Detect which cell encompasses the target text, then output its [x, y] center coordinate. 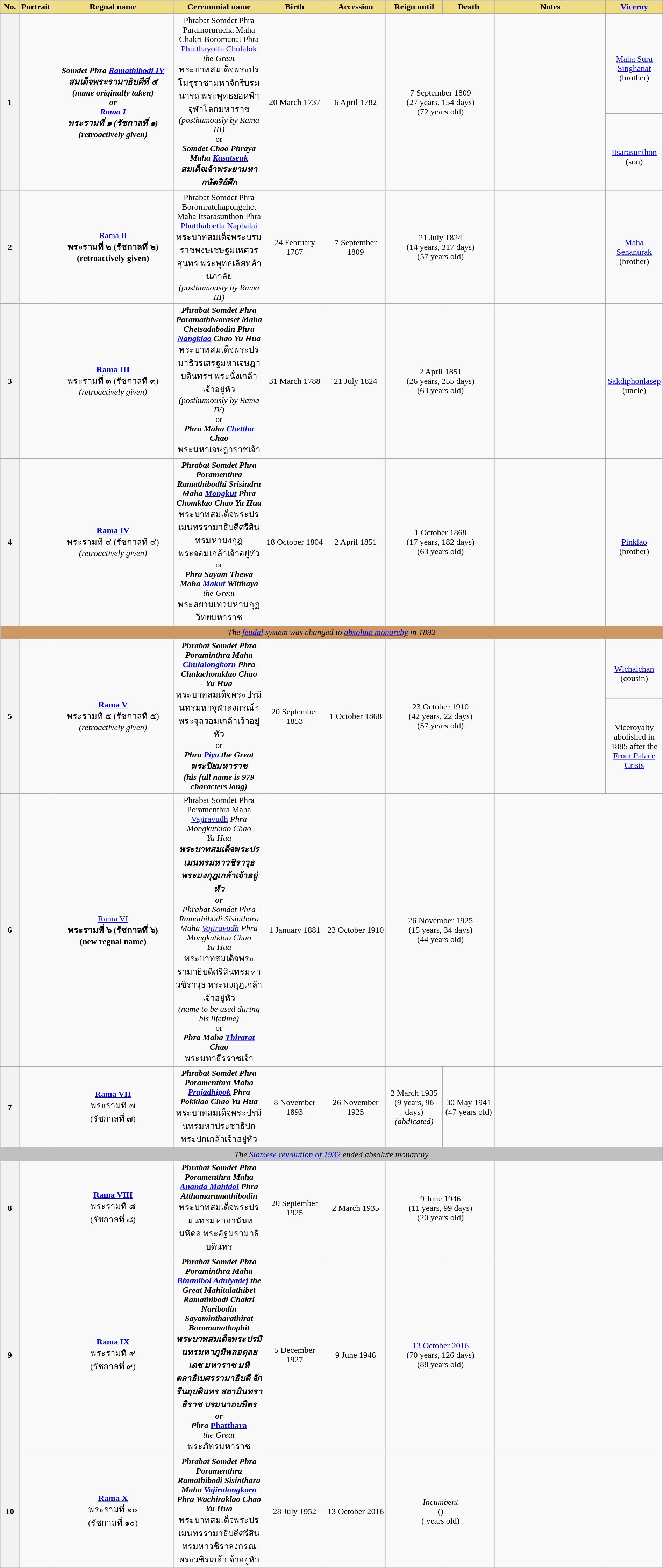
3 [10, 381]
7 [10, 1107]
The Siamese revolution of 1932 ended absolute monarchy [331, 1154]
Pinklao(brother) [634, 542]
20 September 1853 [294, 716]
Phrabat Somdet Phra Poramenthra Maha Prajadhipok Phra Pokklao Chao Yu Huaพระบาทสมเด็จพระปรมินทรมหาประชาธิปก พระปกเกล้าเจ้าอยู่หัว [219, 1107]
Notes [550, 7]
23 October 1910(42 years, 22 days)(57 years old) [441, 716]
2 March 1935 [356, 1208]
23 October 1910 [356, 930]
Birth [294, 7]
Wichaichan(cousin) [634, 669]
9 June 1946 [356, 1355]
Rama IVพระรามที่ ๔ (รัชกาลที่ ๔)(retroactively given) [113, 542]
Rama IXพระรามที่ ๙(รัชกาลที่ ๙) [113, 1355]
No. [10, 7]
8 November 1893 [294, 1107]
1 January 1881 [294, 930]
Rama Xพระรามที่ ๑๐(รัชกาลที่ ๑๐) [113, 1511]
6 [10, 930]
28 July 1952 [294, 1511]
2 March 1935(9 years, 96 days)(abdicated) [414, 1107]
Rama IIพระรามที่ ๒ (รัชกาลที่ ๒)(retroactively given) [113, 247]
9 [10, 1355]
Itsarasunthon(son) [634, 152]
13 October 2016 [356, 1511]
6 April 1782 [356, 102]
18 October 1804 [294, 542]
30 May 1941(47 years old) [469, 1107]
20 September 1925 [294, 1208]
Rama VIIพระรามที่ ๗(รัชกาลที่ ๗) [113, 1107]
Somdet Phra Ramathibodi IVสมเด็จพระรามาธิบดีที่ ๔(name originally taken)orRama Iพระรามที่ ๑ (รัชกาลที่ ๑)(retroactively given) [113, 102]
1 October 1868 [356, 716]
Phrabat Somdet Phra Poramenthra Maha Ananda Mahidol Phra Atthamaramathibodinพระบาทสมเด็จพระปรเมนทรมหาอานันทมหิดล พระอัฐมรามาธิบดินทร [219, 1208]
9 June 1946(11 years, 99 days)(20 years old) [441, 1208]
26 November 1925 [356, 1107]
Death [469, 7]
26 November 1925(15 years, 34 days)(44 years old) [441, 930]
Portrait [36, 7]
Viceroyalty abolished in 1885 after the Front Palace Crisis [634, 746]
5 December 1927 [294, 1355]
8 [10, 1208]
2 [10, 247]
5 [10, 716]
Maha Sura Singhanat(brother) [634, 64]
Ceremonial name [219, 7]
Rama Vพระรามที่ ๕ (รัชกาลที่ ๕)(retroactively given) [113, 716]
Reign until [414, 7]
21 July 1824(14 years, 317 days)(57 years old) [441, 247]
1 [10, 102]
21 July 1824 [356, 381]
Sakdiphonlasep(uncle) [634, 381]
Regnal name [113, 7]
Rama VIIIพระรามที่ ๘(รัชกาลที่ ๘) [113, 1208]
Rama IIIพระรามที่ ๓ (รัชกาลที่ ๓)(retroactively given) [113, 381]
Rama VIพระรามที่ ๖ (รัชกาลที่ ๖)(new regnal name) [113, 930]
Viceroy [634, 7]
Maha Senanurak(brother) [634, 247]
2 April 1851(26 years, 255 days)(63 years old) [441, 381]
7 September 1809 [356, 247]
The feudal system was changed to absolute monarchy in 1892 [331, 633]
2 April 1851 [356, 542]
24 February 1767 [294, 247]
20 March 1737 [294, 102]
Incumbent()( years old) [441, 1511]
Accession [356, 7]
7 September 1809(27 years, 154 days)(72 years old) [441, 102]
31 March 1788 [294, 381]
10 [10, 1511]
13 October 2016(70 years, 126 days)(88 years old) [441, 1355]
4 [10, 542]
1 October 1868(17 years, 182 days)(63 years old) [441, 542]
